Locate the cell with the specified text and output its [x, y] center coordinate. 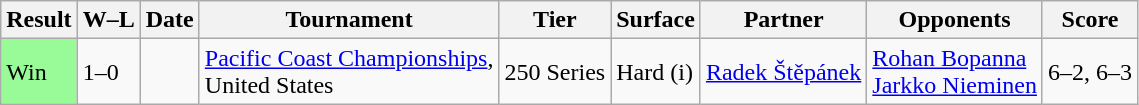
Tournament [349, 20]
Partner [783, 20]
Hard (i) [656, 72]
Result [39, 20]
250 Series [555, 72]
Tier [555, 20]
Opponents [955, 20]
1–0 [108, 72]
6–2, 6–3 [1090, 72]
W–L [108, 20]
Pacific Coast Championships, United States [349, 72]
Score [1090, 20]
Date [170, 20]
Surface [656, 20]
Win [39, 72]
Rohan Bopanna Jarkko Nieminen [955, 72]
Radek Štěpánek [783, 72]
